Scan for the cell matching the given text and deliver its (x, y) coordinate at center. 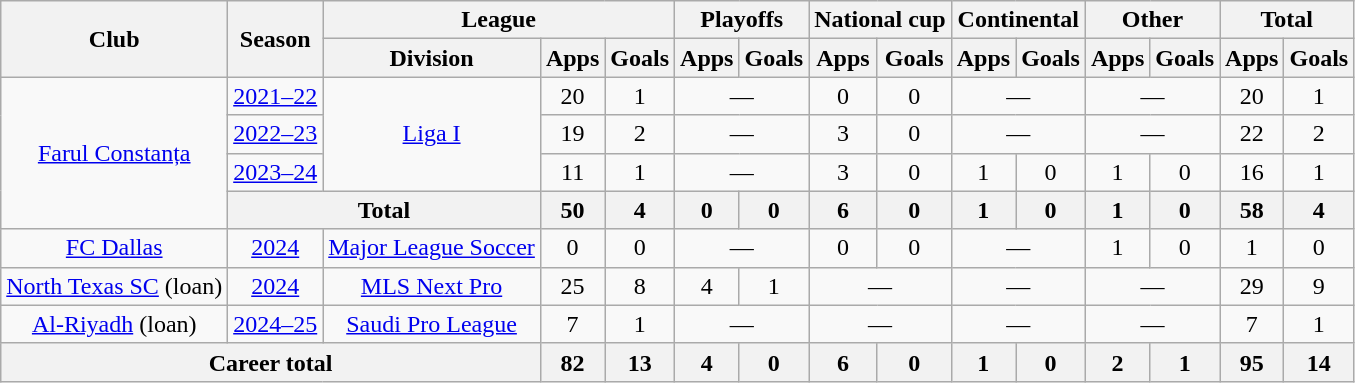
50 (572, 210)
8 (640, 286)
95 (1252, 362)
Saudi Pro League (432, 324)
Al-Riyadh (loan) (114, 324)
11 (572, 172)
MLS Next Pro (432, 286)
North Texas SC (loan) (114, 286)
Season (276, 39)
2021–22 (276, 96)
Division (432, 58)
Playoffs (742, 20)
Other (1152, 20)
2022–23 (276, 134)
29 (1252, 286)
FC Dallas (114, 248)
14 (1319, 362)
Liga I (432, 134)
Club (114, 39)
58 (1252, 210)
Continental (1018, 20)
League (499, 20)
Career total (271, 362)
2023–24 (276, 172)
Major League Soccer (432, 248)
13 (640, 362)
16 (1252, 172)
9 (1319, 286)
82 (572, 362)
19 (572, 134)
Farul Constanța (114, 153)
22 (1252, 134)
National cup (880, 20)
2024–25 (276, 324)
25 (572, 286)
